Output the (X, Y) coordinate of the center of the cell containing the given text.  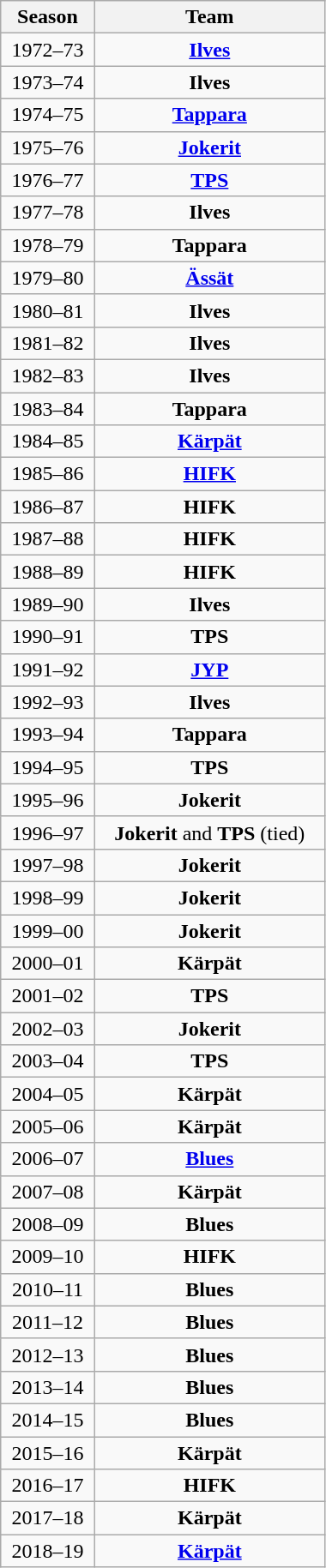
1995–96 (48, 800)
2005–06 (48, 1126)
Ässät (209, 278)
2006–07 (48, 1159)
JYP (209, 670)
1997–98 (48, 865)
Jokerit and TPS (tied) (209, 832)
1981–82 (48, 343)
2000–01 (48, 964)
2009–10 (48, 1257)
1987–88 (48, 539)
2016–17 (48, 1486)
1988–89 (48, 572)
2008–09 (48, 1224)
1992–93 (48, 702)
Team (209, 17)
2004–05 (48, 1094)
1989–90 (48, 604)
2011–12 (48, 1322)
2001–02 (48, 996)
1991–92 (48, 670)
1978–79 (48, 245)
2002–03 (48, 1029)
Season (48, 17)
2014–15 (48, 1420)
1993–94 (48, 735)
2003–04 (48, 1061)
1972–73 (48, 50)
2012–13 (48, 1355)
2010–11 (48, 1289)
1974–75 (48, 115)
1973–74 (48, 82)
1999–00 (48, 930)
2018–19 (48, 1551)
1977–78 (48, 213)
1984–85 (48, 442)
1982–83 (48, 375)
2013–14 (48, 1387)
1975–76 (48, 147)
2007–08 (48, 1192)
1986–87 (48, 507)
1980–81 (48, 310)
1996–97 (48, 832)
1994–95 (48, 767)
1985–86 (48, 474)
1979–80 (48, 278)
1990–91 (48, 637)
1983–84 (48, 409)
2015–16 (48, 1453)
2017–18 (48, 1518)
1998–99 (48, 898)
1976–77 (48, 180)
